Detect which cell encompasses the target text, then output its (X, Y) center coordinate. 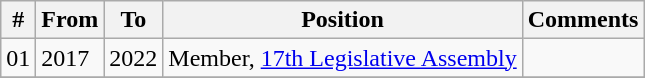
Comments (583, 20)
# (18, 20)
Member, 17th Legislative Assembly (342, 58)
01 (18, 58)
From (70, 20)
To (134, 20)
2022 (134, 58)
2017 (70, 58)
Position (342, 20)
